For the text-containing cell, return its midpoint in [X, Y] coordinate format. 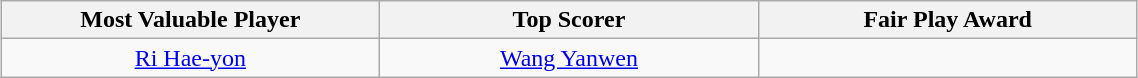
Most Valuable Player [190, 20]
Top Scorer [570, 20]
Fair Play Award [948, 20]
Ri Hae-yon [190, 58]
Wang Yanwen [570, 58]
